Return (X, Y) of the center of cell containing provided text 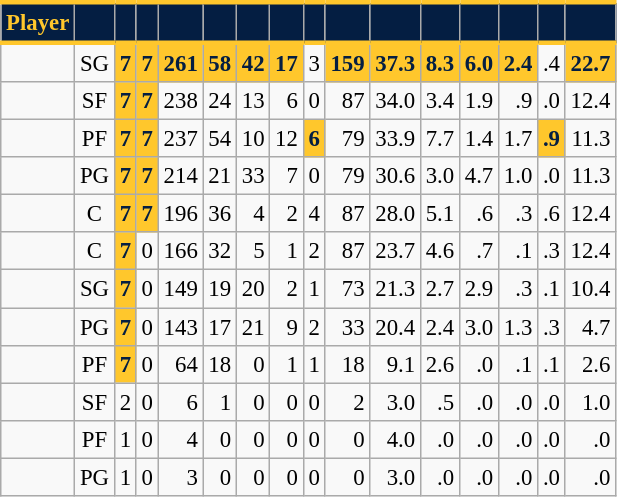
1.3 (518, 327)
21.3 (395, 289)
2.7 (440, 289)
3.4 (440, 101)
Player (38, 22)
32 (220, 251)
64 (180, 364)
9.1 (395, 364)
5 (252, 251)
37.3 (395, 62)
28.0 (395, 214)
.4 (552, 62)
159 (348, 62)
149 (180, 289)
.5 (440, 402)
58 (220, 62)
10 (252, 139)
237 (180, 139)
4.6 (440, 251)
6.0 (478, 62)
54 (220, 139)
73 (348, 289)
20.4 (395, 327)
36 (220, 214)
2.9 (478, 289)
7.7 (440, 139)
33.9 (395, 139)
34.0 (395, 101)
5.1 (440, 214)
1.4 (478, 139)
166 (180, 251)
4.0 (395, 439)
261 (180, 62)
20 (252, 289)
22.7 (590, 62)
42 (252, 62)
143 (180, 327)
23.7 (395, 251)
9 (286, 327)
13 (252, 101)
1.7 (518, 139)
24 (220, 101)
10.4 (590, 289)
8.3 (440, 62)
214 (180, 176)
1.9 (478, 101)
19 (220, 289)
196 (180, 214)
30.6 (395, 176)
238 (180, 101)
.7 (478, 251)
12 (286, 139)
